Pinpoint the cell where the given text exists, returning its (x, y) midpoint coordinate. 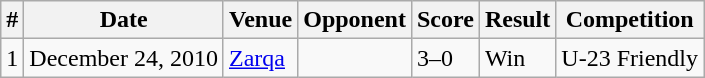
Competition (630, 20)
Win (517, 58)
# (12, 20)
Zarqa (260, 58)
Opponent (355, 20)
Date (124, 20)
Result (517, 20)
3–0 (445, 58)
December 24, 2010 (124, 58)
1 (12, 58)
U-23 Friendly (630, 58)
Score (445, 20)
Venue (260, 20)
